Detect which cell encompasses the target text, then output its [x, y] center coordinate. 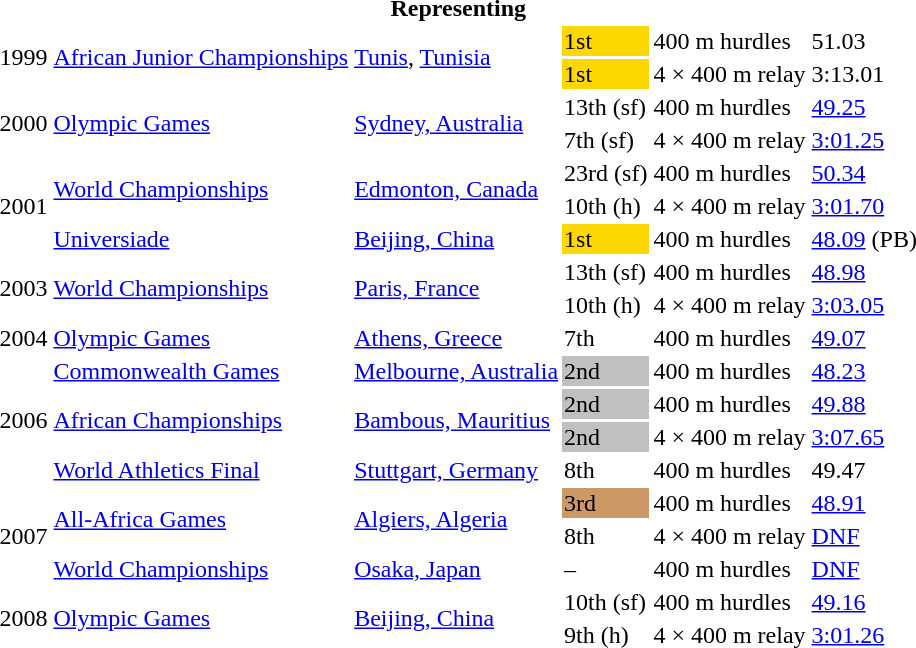
African Championships [201, 420]
Edmonton, Canada [456, 190]
23rd (sf) [606, 173]
Stuttgart, Germany [456, 470]
Athens, Greece [456, 338]
Algiers, Algeria [456, 520]
Beijing, China [456, 239]
All-Africa Games [201, 520]
7th (sf) [606, 140]
Osaka, Japan [456, 569]
Paris, France [456, 288]
7th [606, 338]
3rd [606, 503]
African Junior Championships [201, 58]
Sydney, Australia [456, 124]
Universiade [201, 239]
World Athletics Final [201, 470]
Bambous, Mauritius [456, 420]
– [606, 569]
10th (sf) [606, 602]
Commonwealth Games [201, 371]
Tunis, Tunisia [456, 58]
Melbourne, Australia [456, 371]
